Output the (X, Y) coordinate of the center of the cell containing the given text.  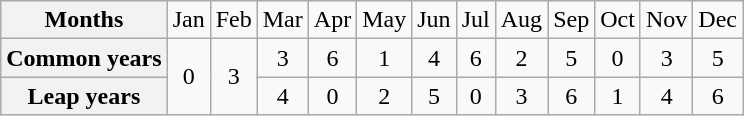
Jan (188, 20)
Apr (332, 20)
Sep (572, 20)
Dec (718, 20)
Common years (84, 58)
Jun (434, 20)
Aug (521, 20)
Jul (476, 20)
Leap years (84, 96)
Feb (234, 20)
Mar (282, 20)
May (384, 20)
Months (84, 20)
Oct (618, 20)
Nov (666, 20)
